For the text-containing cell, return its midpoint in (x, y) coordinate format. 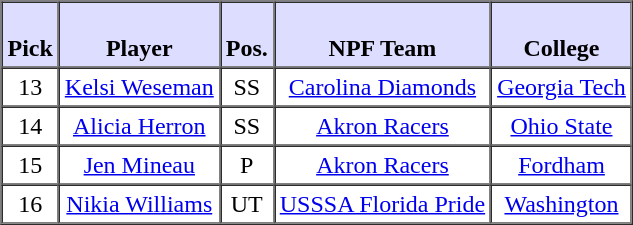
Georgia Tech (562, 88)
Nikia Williams (140, 204)
Jen Mineau (140, 166)
Washington (562, 204)
P (247, 166)
15 (30, 166)
College (562, 35)
16 (30, 204)
USSSA Florida Pride (382, 204)
Fordham (562, 166)
UT (247, 204)
13 (30, 88)
Pos. (247, 35)
Pick (30, 35)
Player (140, 35)
Carolina Diamonds (382, 88)
Kelsi Weseman (140, 88)
14 (30, 126)
Ohio State (562, 126)
Alicia Herron (140, 126)
NPF Team (382, 35)
